Return (X, Y) of the center of cell containing provided text 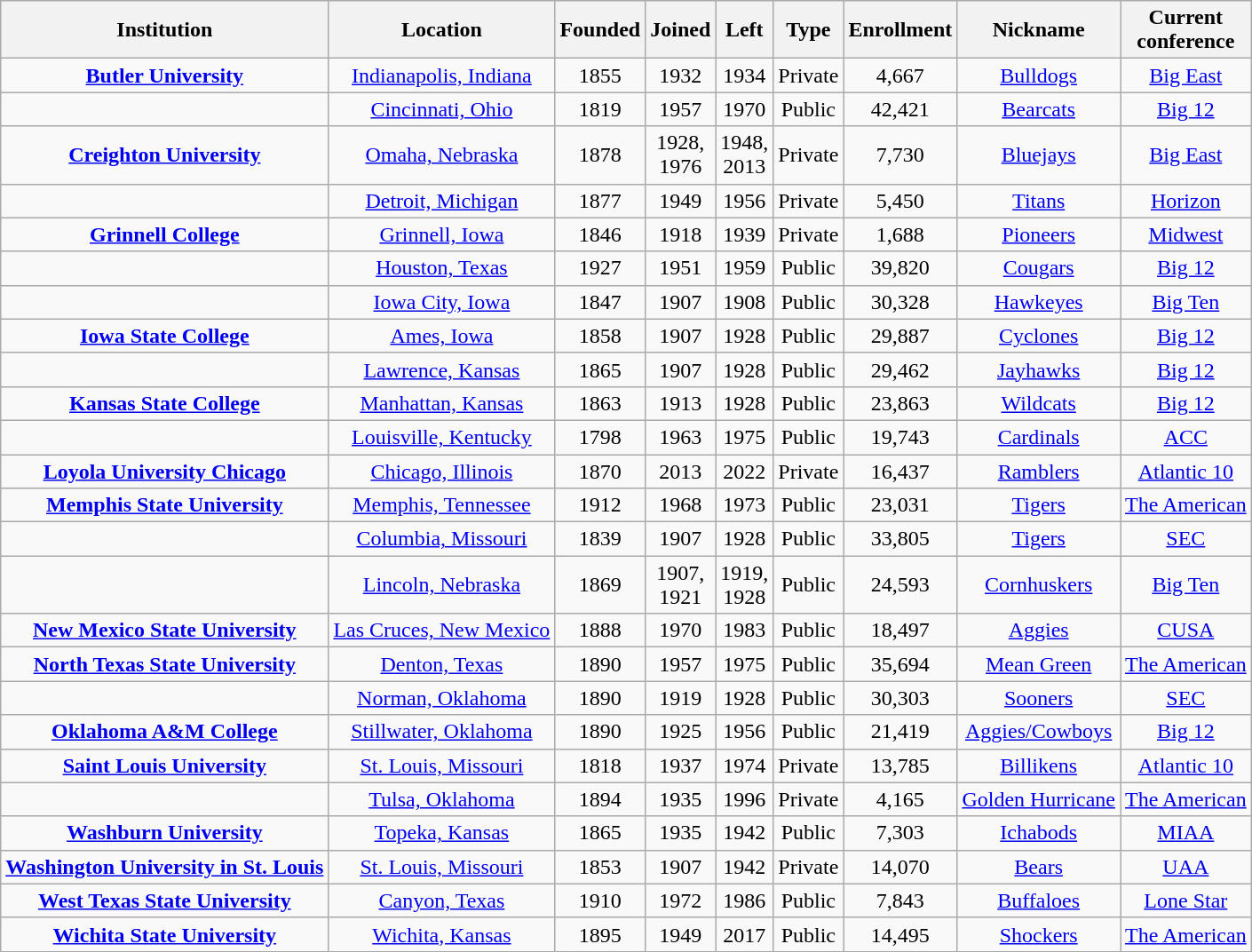
1927 (600, 268)
Jayhawks (1039, 369)
Type (808, 30)
1913 (680, 403)
1972 (680, 900)
1910 (600, 900)
1869 (600, 584)
33,805 (900, 539)
1895 (600, 934)
30,328 (900, 302)
1963 (680, 437)
Shockers (1039, 934)
1907,1921 (680, 584)
Stillwater, Oklahoma (442, 732)
Wichita State University (165, 934)
1818 (600, 766)
23,031 (900, 505)
West Texas State University (165, 900)
21,419 (900, 732)
1983 (744, 631)
1839 (600, 539)
14,495 (900, 934)
1,688 (900, 234)
Chicago, Illinois (442, 472)
23,863 (900, 403)
Sooners (1039, 698)
1798 (600, 437)
Joined (680, 30)
7,730 (900, 155)
Enrollment (900, 30)
1853 (600, 867)
24,593 (900, 584)
Tulsa, Oklahoma (442, 799)
2013 (680, 472)
Norman, Oklahoma (442, 698)
Canyon, Texas (442, 900)
1986 (744, 900)
1959 (744, 268)
Las Cruces, New Mexico (442, 631)
2022 (744, 472)
1894 (600, 799)
1948,2013 (744, 155)
Cardinals (1039, 437)
1888 (600, 631)
2017 (744, 934)
Washburn University (165, 833)
39,820 (900, 268)
1951 (680, 268)
4,667 (900, 75)
Hawkeyes (1039, 302)
New Mexico State University (165, 631)
1918 (680, 234)
Creighton University (165, 155)
Location (442, 30)
Oklahoma A&M College (165, 732)
Ichabods (1039, 833)
35,694 (900, 664)
1878 (600, 155)
Washington University in St. Louis (165, 867)
Ames, Iowa (442, 336)
CUSA (1186, 631)
Saint Louis University (165, 766)
Wildcats (1039, 403)
Horizon (1186, 201)
Buffaloes (1039, 900)
Left (744, 30)
Titans (1039, 201)
1858 (600, 336)
Manhattan, Kansas (442, 403)
Topeka, Kansas (442, 833)
1877 (600, 201)
7,303 (900, 833)
1847 (600, 302)
MIAA (1186, 833)
ACC (1186, 437)
North Texas State University (165, 664)
5,450 (900, 201)
14,070 (900, 867)
Indianapolis, Indiana (442, 75)
Butler University (165, 75)
7,843 (900, 900)
1855 (600, 75)
Currentconference (1186, 30)
1973 (744, 505)
29,462 (900, 369)
Grinnell College (165, 234)
Lawrence, Kansas (442, 369)
1932 (680, 75)
42,421 (900, 109)
Golden Hurricane (1039, 799)
Memphis, Tennessee (442, 505)
1937 (680, 766)
18,497 (900, 631)
Cougars (1039, 268)
1819 (600, 109)
Detroit, Michigan (442, 201)
UAA (1186, 867)
Mean Green (1039, 664)
Bears (1039, 867)
16,437 (900, 472)
Nickname (1039, 30)
Wichita, Kansas (442, 934)
Grinnell, Iowa (442, 234)
Lincoln, Nebraska (442, 584)
Bulldogs (1039, 75)
Cornhuskers (1039, 584)
Louisville, Kentucky (442, 437)
Loyola University Chicago (165, 472)
Midwest (1186, 234)
Iowa City, Iowa (442, 302)
1919,1928 (744, 584)
Billikens (1039, 766)
Pioneers (1039, 234)
1968 (680, 505)
Omaha, Nebraska (442, 155)
Bluejays (1039, 155)
1974 (744, 766)
1870 (600, 472)
1846 (600, 234)
Ramblers (1039, 472)
1863 (600, 403)
Institution (165, 30)
1908 (744, 302)
1939 (744, 234)
Lone Star (1186, 900)
Houston, Texas (442, 268)
Founded (600, 30)
Cyclones (1039, 336)
1912 (600, 505)
13,785 (900, 766)
1934 (744, 75)
Columbia, Missouri (442, 539)
Aggies/Cowboys (1039, 732)
29,887 (900, 336)
19,743 (900, 437)
Kansas State College (165, 403)
1996 (744, 799)
Aggies (1039, 631)
Memphis State University (165, 505)
1919 (680, 698)
4,165 (900, 799)
Cincinnati, Ohio (442, 109)
1925 (680, 732)
Bearcats (1039, 109)
1928,1976 (680, 155)
Iowa State College (165, 336)
30,303 (900, 698)
Denton, Texas (442, 664)
